Extract the [X, Y] coordinate from the center of the cell holding the provided text.  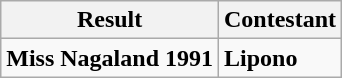
Result [110, 20]
Lipono [280, 58]
Contestant [280, 20]
Miss Nagaland 1991 [110, 58]
